Return (x, y) of the center of cell containing provided text 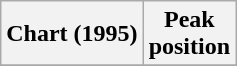
Peak position (189, 34)
Chart (1995) (72, 34)
